Return the (X, Y) coordinate for the center point of the cell that contains the specified text.  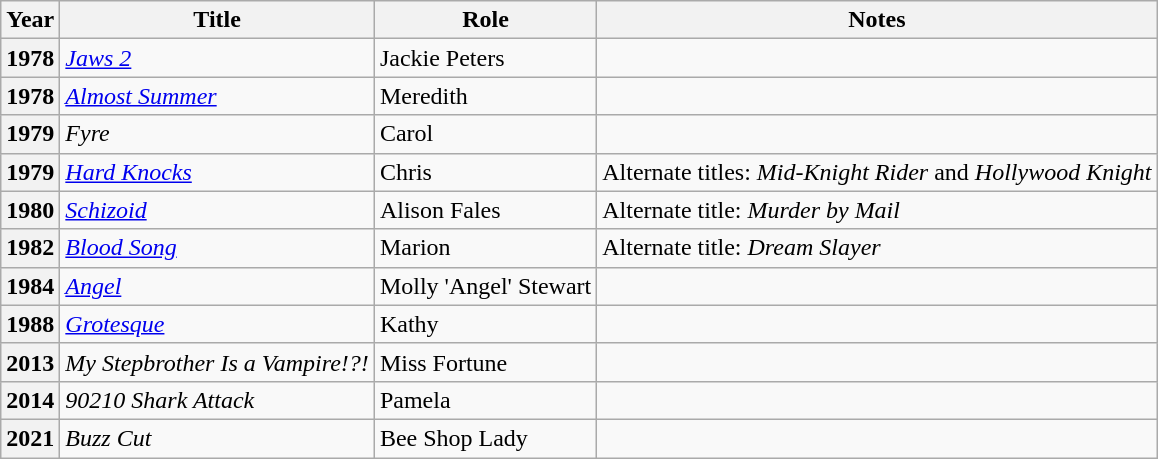
Bee Shop Lady (485, 438)
Angel (218, 286)
Jaws 2 (218, 58)
Marion (485, 248)
Blood Song (218, 248)
Alternate title: Murder by Mail (877, 210)
1980 (30, 210)
Chris (485, 172)
2021 (30, 438)
1984 (30, 286)
90210 Shark Attack (218, 400)
Pamela (485, 400)
Buzz Cut (218, 438)
Kathy (485, 324)
Carol (485, 134)
Jackie Peters (485, 58)
Grotesque (218, 324)
Role (485, 20)
Almost Summer (218, 96)
Alternate title: Dream Slayer (877, 248)
Title (218, 20)
1982 (30, 248)
Year (30, 20)
Miss Fortune (485, 362)
Fyre (218, 134)
2014 (30, 400)
Meredith (485, 96)
Schizoid (218, 210)
Hard Knocks (218, 172)
Alison Fales (485, 210)
1988 (30, 324)
Alternate titles: Mid-Knight Rider and Hollywood Knight (877, 172)
Molly 'Angel' Stewart (485, 286)
2013 (30, 362)
My Stepbrother Is a Vampire!?! (218, 362)
Notes (877, 20)
